For the text-containing cell, return its midpoint in (x, y) coordinate format. 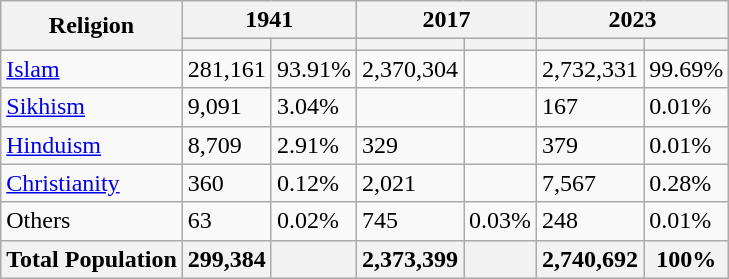
0.28% (686, 183)
0.02% (314, 221)
2023 (633, 20)
299,384 (226, 259)
1941 (269, 20)
Total Population (92, 259)
745 (410, 221)
379 (590, 145)
2,732,331 (590, 69)
8,709 (226, 145)
329 (410, 145)
Islam (92, 69)
7,567 (590, 183)
Hinduism (92, 145)
248 (590, 221)
167 (590, 107)
9,091 (226, 107)
2,021 (410, 183)
2,373,399 (410, 259)
99.69% (686, 69)
2,370,304 (410, 69)
3.04% (314, 107)
63 (226, 221)
2017 (446, 20)
Others (92, 221)
0.12% (314, 183)
0.03% (500, 221)
100% (686, 259)
Sikhism (92, 107)
93.91% (314, 69)
Christianity (92, 183)
2.91% (314, 145)
2,740,692 (590, 259)
281,161 (226, 69)
360 (226, 183)
Religion (92, 26)
